From the cell containing the given text, extract its center point as (x, y) coordinate. 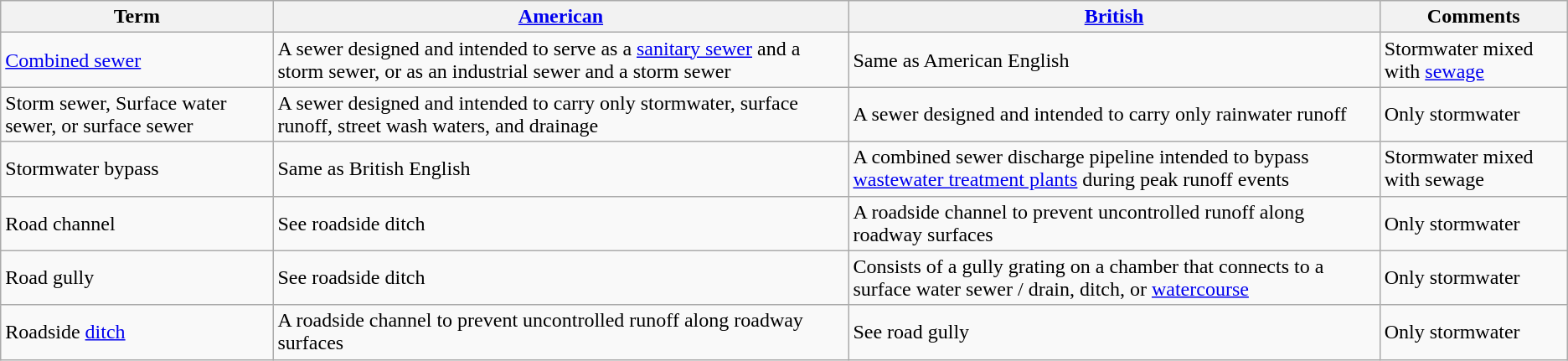
Roadside ditch (137, 332)
A sewer designed and intended to carry only rainwater runoff (1114, 114)
A sewer designed and intended to serve as a sanitary sewer and a storm sewer, or as an industrial sewer and a storm sewer (561, 60)
A sewer designed and intended to carry only stormwater, surface runoff, street wash waters, and drainage (561, 114)
Term (137, 17)
Same as British English (561, 169)
Same as American English (1114, 60)
See road gully (1114, 332)
Stormwater bypass (137, 169)
A combined sewer discharge pipeline intended to bypass wastewater treatment plants during peak runoff events (1114, 169)
British (1114, 17)
Consists of a gully grating on a chamber that connects to a surface water sewer / drain, ditch, or watercourse (1114, 278)
Road gully (137, 278)
Road channel (137, 223)
Comments (1473, 17)
American (561, 17)
Storm sewer, Surface water sewer, or surface sewer (137, 114)
Combined sewer (137, 60)
